Determine the (X, Y) coordinate at the center of the cell enclosing the given text.  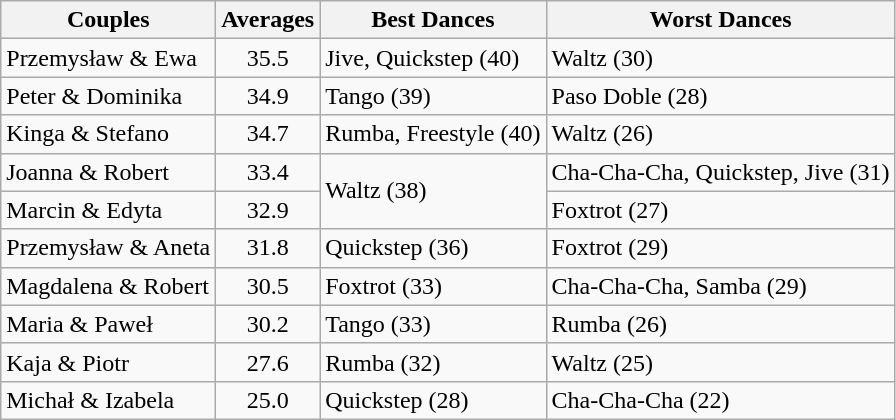
Przemysław & Ewa (108, 58)
Marcin & Edyta (108, 210)
Cha-Cha-Cha, Quickstep, Jive (31) (720, 172)
Magdalena & Robert (108, 286)
Foxtrot (33) (433, 286)
34.9 (268, 96)
Maria & Paweł (108, 324)
Kaja & Piotr (108, 362)
Tango (39) (433, 96)
30.2 (268, 324)
Waltz (30) (720, 58)
Kinga & Stefano (108, 134)
Cha-Cha-Cha, Samba (29) (720, 286)
Peter & Dominika (108, 96)
Tango (33) (433, 324)
Jive, Quickstep (40) (433, 58)
33.4 (268, 172)
34.7 (268, 134)
35.5 (268, 58)
Joanna & Robert (108, 172)
31.8 (268, 248)
32.9 (268, 210)
Cha-Cha-Cha (22) (720, 400)
Averages (268, 20)
Quickstep (28) (433, 400)
Waltz (25) (720, 362)
Couples (108, 20)
Rumba, Freestyle (40) (433, 134)
27.6 (268, 362)
Michał & Izabela (108, 400)
Quickstep (36) (433, 248)
Waltz (26) (720, 134)
Foxtrot (27) (720, 210)
25.0 (268, 400)
Paso Doble (28) (720, 96)
30.5 (268, 286)
Waltz (38) (433, 191)
Foxtrot (29) (720, 248)
Rumba (32) (433, 362)
Rumba (26) (720, 324)
Przemysław & Aneta (108, 248)
Worst Dances (720, 20)
Best Dances (433, 20)
